Identify which cell holds the provided text, then report its [X, Y] central coordinate. 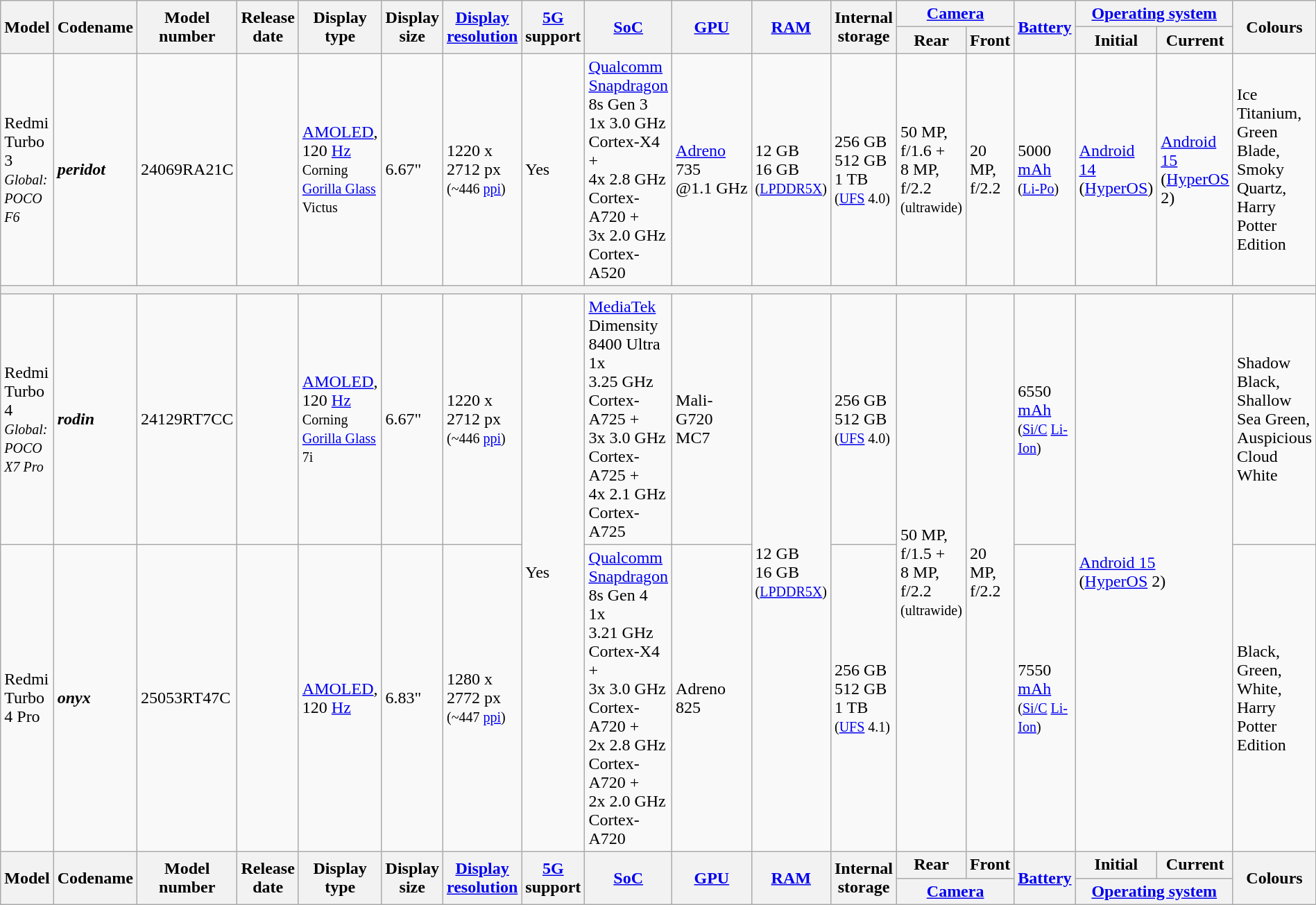
Shadow Black, Shallow Sea Green, Auspicious Cloud White [1274, 419]
Black, Green, White, Harry Potter Edition [1274, 698]
onyx [95, 698]
50 MP, f/1.5 +8 MP, f/2.2 (ultrawide) [932, 573]
Qualcomm Snapdragon 8s Gen 31x 3.0 GHz Cortex-X4 +4x 2.8 GHz Cortex-A720 +3x 2.0 GHz Cortex-A520 [629, 169]
1280 x 2772 px(~447 ppi) [481, 698]
Mali-G720 MC7 [712, 419]
MediaTek Dimensity 8400 Ultra1x 3.25 GHz Cortex-A725 +3x 3.0 GHz Cortex-A725 +4x 2.1 GHz Cortex-A725 [629, 419]
256 GB512 GB(UFS 4.0) [863, 419]
24069RA21C [187, 169]
AMOLED, 120 HzCorning Gorilla Glass 7i [340, 419]
7550 mAh(Si/C Li-Ion) [1045, 698]
256 GB512 GB1 TB(UFS 4.0) [863, 169]
Redmi Turbo 4Global: POCO X7 Pro [27, 419]
6550 mAh(Si/C Li-Ion) [1045, 419]
rodin [95, 419]
5000 mAh(Li-Po) [1045, 169]
Redmi Turbo 3Global: POCO F6 [27, 169]
Adreno 735@1.1 GHz [712, 169]
256 GB512 GB1 TB(UFS 4.1) [863, 698]
Android 14(HyperOS) [1116, 169]
Redmi Turbo 4 Pro [27, 698]
50 MP, f/1.6 +8 MP, f/2.2 (ultrawide) [932, 169]
Ice Titanium, Green Blade, Smoky Quartz, Harry Potter Edition [1274, 169]
Qualcomm Snapdragon 8s Gen 41x 3.21 GHz Cortex-X4 +3x 3.0 GHz Cortex-A720 +2x 2.8 GHz Cortex-A720 +2x 2.0 GHz Cortex-A720 [629, 698]
6.83" [412, 698]
24129RT7CC [187, 419]
peridot [95, 169]
Adreno 825 [712, 698]
25053RT47C [187, 698]
AMOLED, 120 HzCorning Gorilla Glass Victus [340, 169]
AMOLED, 120 Hz [340, 698]
